Locate the cell with the specified text and output its (x, y) center coordinate. 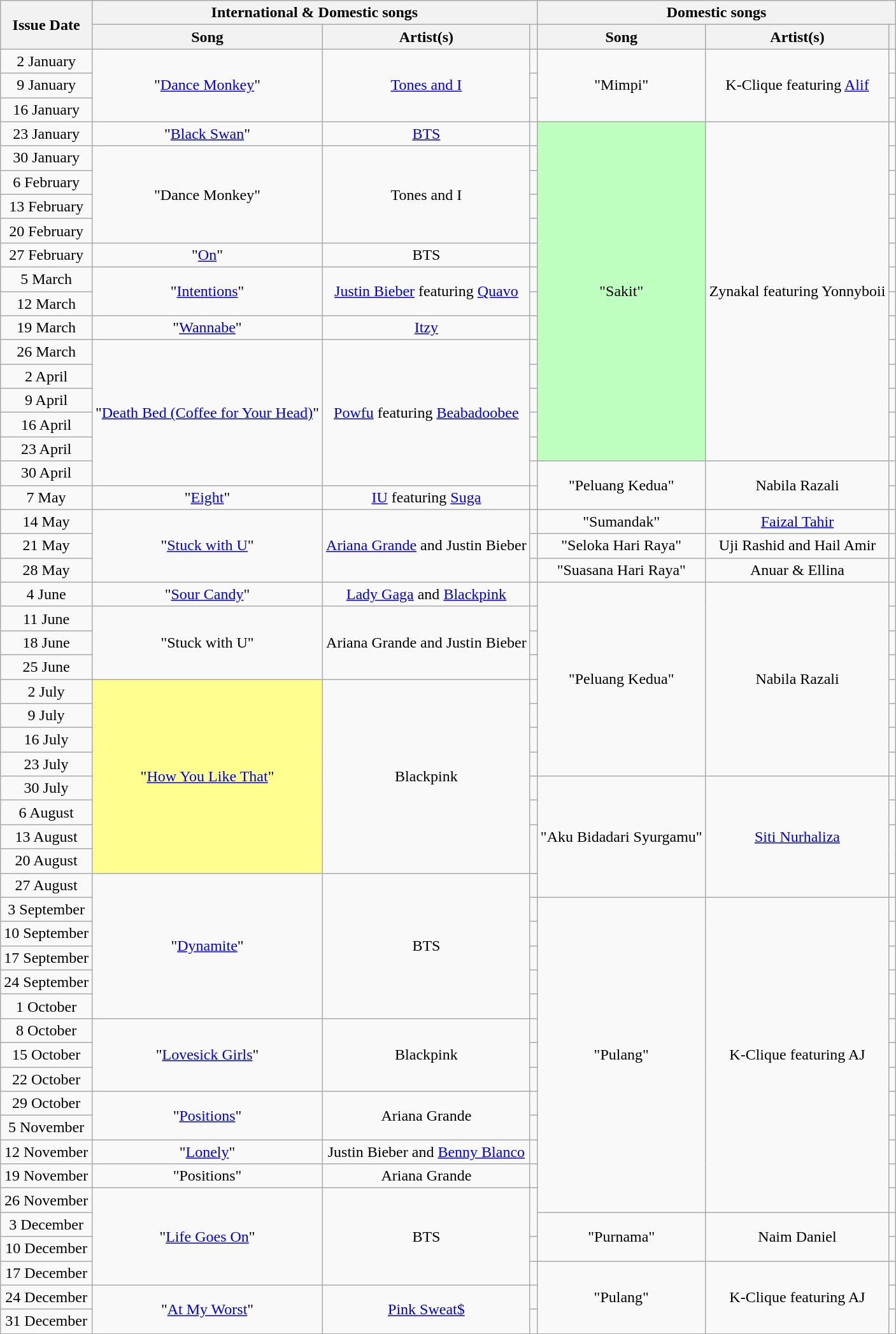
"Mimpi" (622, 85)
16 April (46, 425)
"Life Goes On" (207, 1237)
"Sumandak" (622, 522)
Itzy (427, 328)
23 April (46, 449)
2 January (46, 61)
31 December (46, 1321)
Issue Date (46, 25)
"Wannabe" (207, 328)
3 December (46, 1224)
8 October (46, 1030)
"Death Bed (Coffee for Your Head)" (207, 413)
26 March (46, 352)
16 January (46, 110)
5 November (46, 1128)
Justin Bieber featuring Quavo (427, 291)
4 June (46, 594)
14 May (46, 522)
17 December (46, 1273)
12 March (46, 304)
24 December (46, 1297)
"On" (207, 255)
26 November (46, 1200)
12 November (46, 1152)
"Seloka Hari Raya" (622, 546)
10 September (46, 933)
16 July (46, 740)
13 February (46, 206)
2 April (46, 376)
15 October (46, 1054)
Naim Daniel (797, 1237)
11 June (46, 618)
27 February (46, 255)
"Black Swan" (207, 134)
20 February (46, 231)
"Intentions" (207, 291)
"Lonely" (207, 1152)
29 October (46, 1103)
17 September (46, 958)
K-Clique featuring Alif (797, 85)
19 March (46, 328)
25 June (46, 667)
7 May (46, 497)
Uji Rashid and Hail Amir (797, 546)
Lady Gaga and Blackpink (427, 594)
"Suasana Hari Raya" (622, 570)
"Purnama" (622, 1237)
Faizal Tahir (797, 522)
"Dynamite" (207, 946)
6 February (46, 182)
10 December (46, 1249)
22 October (46, 1079)
9 July (46, 716)
27 August (46, 885)
2 July (46, 691)
23 July (46, 764)
6 August (46, 812)
Zynakal featuring Yonnyboii (797, 292)
"Aku Bidadari Syurgamu" (622, 837)
"Sour Candy" (207, 594)
Domestic songs (716, 13)
19 November (46, 1176)
Justin Bieber and Benny Blanco (427, 1152)
IU featuring Suga (427, 497)
9 January (46, 85)
5 March (46, 279)
13 August (46, 837)
"Sakit" (622, 292)
"At My Worst" (207, 1309)
30 January (46, 158)
International & Domestic songs (315, 13)
Anuar & Ellina (797, 570)
3 September (46, 909)
30 April (46, 473)
"Eight" (207, 497)
Pink Sweat$ (427, 1309)
21 May (46, 546)
24 September (46, 982)
28 May (46, 570)
"Lovesick Girls" (207, 1054)
"How You Like That" (207, 776)
1 October (46, 1006)
23 January (46, 134)
30 July (46, 788)
9 April (46, 401)
18 June (46, 642)
Siti Nurhaliza (797, 837)
Powfu featuring Beabadoobee (427, 413)
20 August (46, 861)
